Determine the [X, Y] coordinate at the center of the cell enclosing the given text.  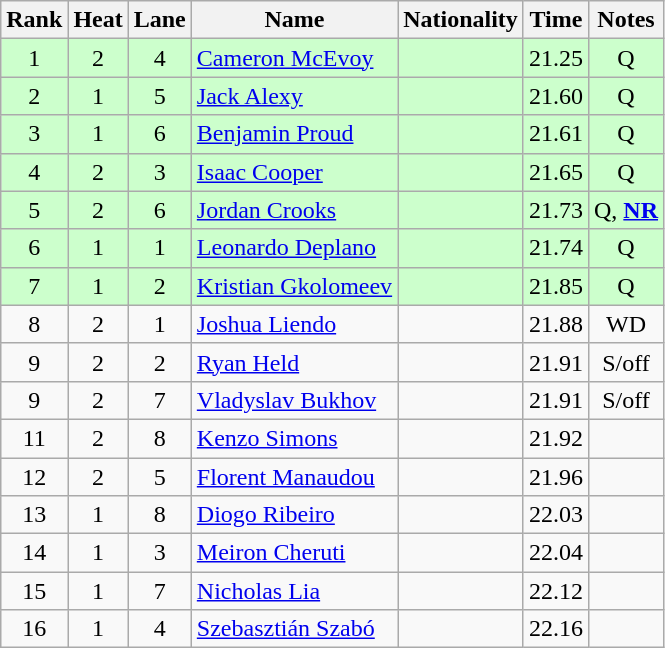
21.92 [556, 438]
Joshua Liendo [294, 324]
15 [34, 591]
11 [34, 438]
21.73 [556, 210]
21.74 [556, 248]
22.04 [556, 553]
14 [34, 553]
21.96 [556, 477]
12 [34, 477]
Name [294, 20]
Nationality [461, 20]
Szebasztián Szabó [294, 629]
Jordan Crooks [294, 210]
Nicholas Lia [294, 591]
Kristian Gkolomeev [294, 286]
Jack Alexy [294, 96]
13 [34, 515]
Leonardo Deplano [294, 248]
21.25 [556, 58]
21.88 [556, 324]
16 [34, 629]
Diogo Ribeiro [294, 515]
21.60 [556, 96]
Kenzo Simons [294, 438]
Notes [626, 20]
Lane [160, 20]
Ryan Held [294, 362]
Rank [34, 20]
Meiron Cheruti [294, 553]
Florent Manaudou [294, 477]
Isaac Cooper [294, 172]
21.65 [556, 172]
22.03 [556, 515]
22.12 [556, 591]
21.85 [556, 286]
Benjamin Proud [294, 134]
Vladyslav Bukhov [294, 400]
22.16 [556, 629]
Cameron McEvoy [294, 58]
WD [626, 324]
21.61 [556, 134]
Time [556, 20]
Q, NR [626, 210]
Heat [98, 20]
